Return the (x, y) coordinate for the center point of the cell that contains the specified text.  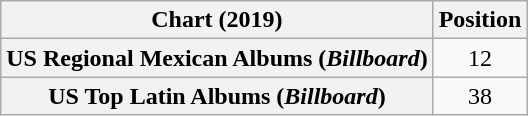
US Regional Mexican Albums (Billboard) (217, 58)
38 (480, 96)
Position (480, 20)
Chart (2019) (217, 20)
12 (480, 58)
US Top Latin Albums (Billboard) (217, 96)
